Find where the given text appears and provide that cell's center as (x, y) coordinate. 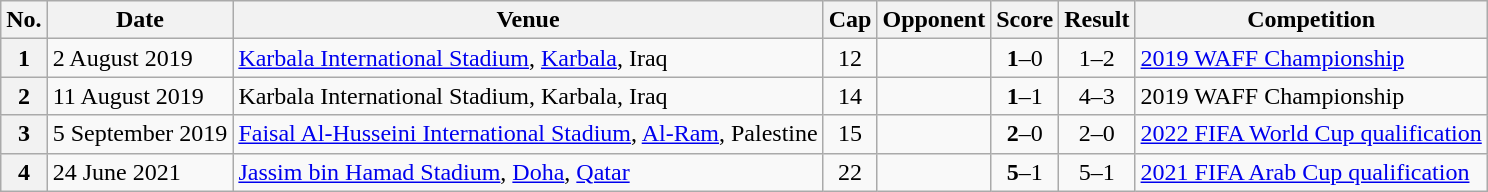
2 August 2019 (140, 58)
1–2 (1097, 58)
4–3 (1097, 96)
2022 FIFA World Cup qualification (1311, 134)
Venue (528, 20)
Faisal Al-Husseini International Stadium, Al-Ram, Palestine (528, 134)
1–0 (1025, 58)
5 September 2019 (140, 134)
15 (850, 134)
1–1 (1025, 96)
11 August 2019 (140, 96)
12 (850, 58)
Date (140, 20)
No. (24, 20)
Opponent (934, 20)
22 (850, 172)
14 (850, 96)
Cap (850, 20)
2 (24, 96)
1 (24, 58)
Jassim bin Hamad Stadium, Doha, Qatar (528, 172)
2021 FIFA Arab Cup qualification (1311, 172)
24 June 2021 (140, 172)
Score (1025, 20)
Result (1097, 20)
Competition (1311, 20)
3 (24, 134)
4 (24, 172)
